From the cell containing the given text, extract its center point as (X, Y) coordinate. 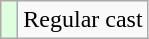
Regular cast (83, 20)
